Locate the cell with the specified text and output its (X, Y) center coordinate. 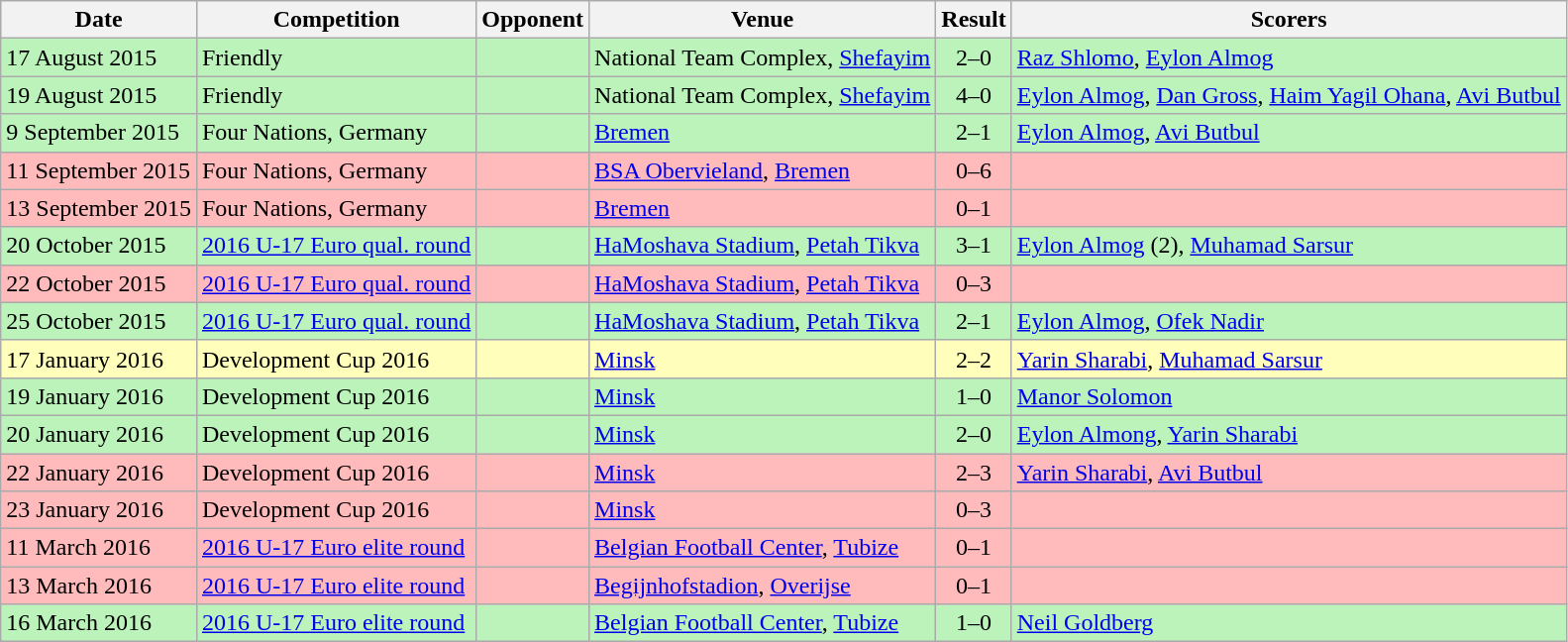
Neil Goldberg (1289, 623)
22 January 2016 (99, 473)
Eylon Almog, Dan Gross, Haim Yagil Ohana, Avi Butbul (1289, 95)
Result (974, 20)
Manor Solomon (1289, 396)
17 August 2015 (99, 57)
13 March 2016 (99, 586)
4–0 (974, 95)
23 January 2016 (99, 510)
13 September 2015 (99, 208)
22 October 2015 (99, 283)
Eylon Almog, Ofek Nadir (1289, 321)
Competition (336, 20)
Eylon Almong, Yarin Sharabi (1289, 434)
BSA Obervieland, Bremen (763, 170)
Eylon Almog (2), Muhamad Sarsur (1289, 246)
0–6 (974, 170)
2–3 (974, 473)
11 September 2015 (99, 170)
Date (99, 20)
3–1 (974, 246)
9 September 2015 (99, 133)
Yarin Sharabi, Muhamad Sarsur (1289, 359)
19 January 2016 (99, 396)
Raz Shlomo, Eylon Almog (1289, 57)
20 October 2015 (99, 246)
Yarin Sharabi, Avi Butbul (1289, 473)
16 March 2016 (99, 623)
11 March 2016 (99, 548)
Opponent (533, 20)
25 October 2015 (99, 321)
19 August 2015 (99, 95)
Venue (763, 20)
20 January 2016 (99, 434)
17 January 2016 (99, 359)
2–2 (974, 359)
Eylon Almog, Avi Butbul (1289, 133)
Scorers (1289, 20)
Begijnhofstadion, Overijse (763, 586)
